Determine the (x, y) coordinate at the center of the cell enclosing the given text.  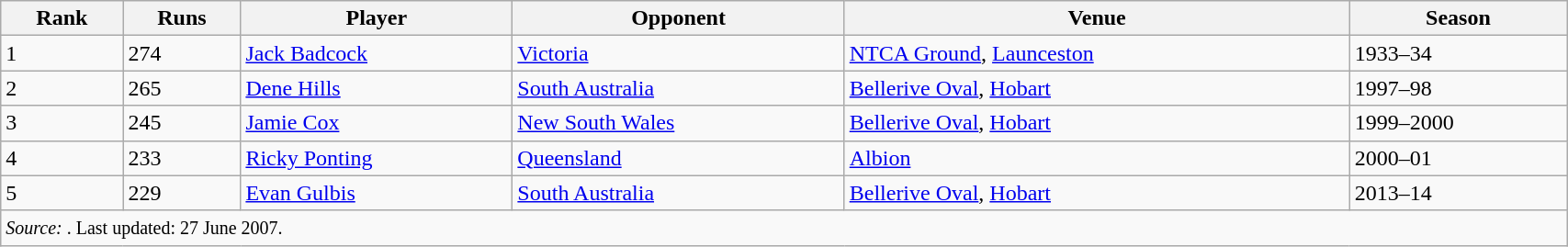
3 (62, 123)
Opponent (678, 18)
Victoria (678, 53)
2 (62, 88)
229 (182, 193)
274 (182, 53)
Jamie Cox (377, 123)
Ricky Ponting (377, 158)
Source: . Last updated: 27 June 2007. (784, 228)
Dene Hills (377, 88)
Player (377, 18)
265 (182, 88)
Season (1458, 18)
Runs (182, 18)
Evan Gulbis (377, 193)
1933–34 (1458, 53)
Venue (1097, 18)
1999–2000 (1458, 123)
2000–01 (1458, 158)
1997–98 (1458, 88)
Albion (1097, 158)
4 (62, 158)
Queensland (678, 158)
1 (62, 53)
Jack Badcock (377, 53)
Rank (62, 18)
233 (182, 158)
245 (182, 123)
5 (62, 193)
New South Wales (678, 123)
NTCA Ground, Launceston (1097, 53)
2013–14 (1458, 193)
